Provide the (x, y) coordinate of the cell's center where the given text is located.  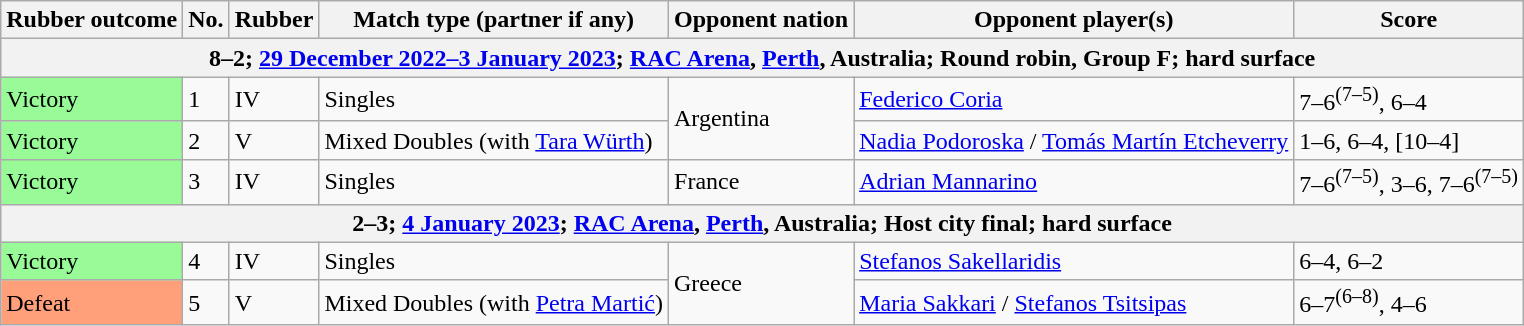
Stefanos Sakellaridis (1074, 261)
Maria Sakkari / Stefanos Tsitsipas (1074, 302)
Nadia Podoroska / Tomás Martín Etcheverry (1074, 140)
7–6(7–5), 6–4 (1409, 100)
Rubber (274, 20)
1 (206, 100)
2 (206, 140)
Score (1409, 20)
No. (206, 20)
Greece (762, 284)
Mixed Doubles (with Petra Martić) (494, 302)
Mixed Doubles (with Tara Würth) (494, 140)
France (762, 182)
Federico Coria (1074, 100)
6–4, 6–2 (1409, 261)
Defeat (92, 302)
7–6(7–5), 3–6, 7–6(7–5) (1409, 182)
Match type (partner if any) (494, 20)
3 (206, 182)
Argentina (762, 118)
5 (206, 302)
4 (206, 261)
Opponent nation (762, 20)
6–7(6–8), 4–6 (1409, 302)
8–2; 29 December 2022–3 January 2023; RAC Arena, Perth, Australia; Round robin, Group F; hard surface (762, 58)
2–3; 4 January 2023; RAC Arena, Perth, Australia; Host city final; hard surface (762, 223)
Opponent player(s) (1074, 20)
Rubber outcome (92, 20)
1–6, 6–4, [10–4] (1409, 140)
Adrian Mannarino (1074, 182)
